Return [X, Y] of the center of cell containing provided text 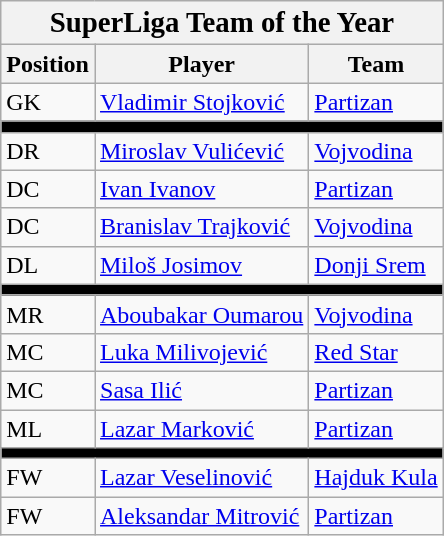
Ivan Ivanov [201, 189]
Vladimir Stojković [201, 102]
Sasa Ilić [201, 390]
Player [201, 64]
Position [48, 64]
Miloš Josimov [201, 265]
Miroslav Vulićević [201, 151]
Red Star [376, 352]
Lazar Marković [201, 429]
ML [48, 429]
Luka Milivojević [201, 352]
Aboubakar Oumarou [201, 314]
SuperLiga Team of the Year [222, 23]
MR [48, 314]
DR [48, 151]
Lazar Veselinović [201, 478]
GK [48, 102]
Donji Srem [376, 265]
Hajduk Kula [376, 478]
Branislav Trajković [201, 227]
DL [48, 265]
Aleksandar Mitrović [201, 516]
Team [376, 64]
